Pinpoint the cell where the given text exists, returning its (x, y) midpoint coordinate. 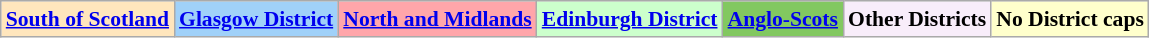
Glasgow District (256, 19)
South of Scotland (88, 19)
No District caps (1070, 19)
Anglo-Scots (783, 19)
North and Midlands (437, 19)
Edinburgh District (630, 19)
Other Districts (917, 19)
